Search for the cell housing the specified text and yield its (X, Y) center coordinate. 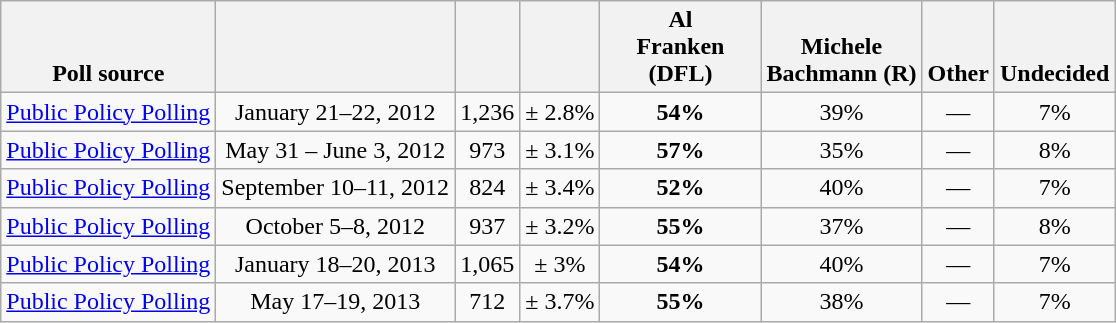
35% (842, 150)
January 18–20, 2013 (336, 264)
Other (958, 47)
± 3.2% (560, 226)
37% (842, 226)
± 3.1% (560, 150)
824 (488, 188)
January 21–22, 2012 (336, 112)
± 3% (560, 264)
973 (488, 150)
May 31 – June 3, 2012 (336, 150)
Poll source (108, 47)
± 3.4% (560, 188)
39% (842, 112)
September 10–11, 2012 (336, 188)
1,236 (488, 112)
± 2.8% (560, 112)
Undecided (1054, 47)
May 17–19, 2013 (336, 302)
57% (680, 150)
± 3.7% (560, 302)
52% (680, 188)
MicheleBachmann (R) (842, 47)
October 5–8, 2012 (336, 226)
38% (842, 302)
937 (488, 226)
712 (488, 302)
AlFranken (DFL) (680, 47)
1,065 (488, 264)
